Return the (x, y) coordinate for the center point of the cell that contains the specified text.  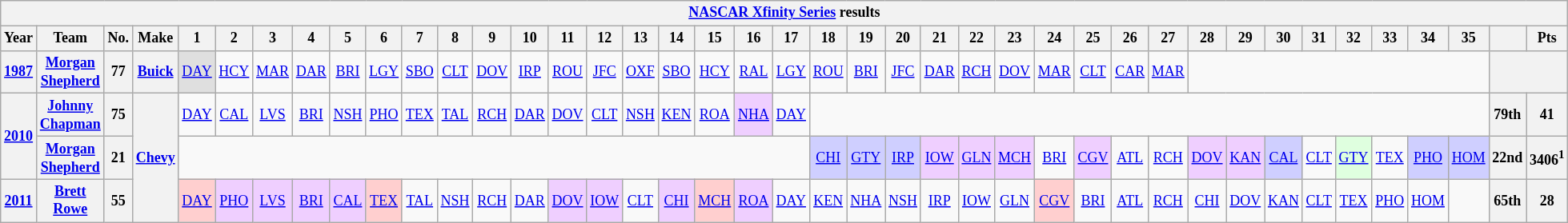
11 (567, 38)
Buick (155, 72)
7 (419, 38)
2011 (19, 201)
Johnny Chapman (70, 115)
Make (155, 38)
1987 (19, 72)
Year (19, 38)
35 (1468, 38)
27 (1169, 38)
65th (1508, 201)
22 (976, 38)
75 (118, 115)
13 (640, 38)
34 (1428, 38)
3 (273, 38)
15 (715, 38)
9 (492, 38)
32 (1353, 38)
77 (118, 72)
19 (866, 38)
18 (828, 38)
5 (347, 38)
OXF (640, 72)
2010 (19, 136)
41 (1547, 115)
33 (1390, 38)
25 (1093, 38)
55 (118, 201)
30 (1284, 38)
79th (1508, 115)
29 (1245, 38)
1 (197, 38)
17 (791, 38)
10 (530, 38)
2 (234, 38)
NASCAR Xfinity Series results (784, 13)
Chevy (155, 158)
34061 (1547, 157)
8 (455, 38)
Team (70, 38)
31 (1319, 38)
RAL (754, 72)
14 (676, 38)
4 (311, 38)
Brett Rowe (70, 201)
24 (1054, 38)
20 (903, 38)
26 (1130, 38)
12 (605, 38)
No. (118, 38)
22nd (1508, 157)
23 (1015, 38)
6 (384, 38)
CAR (1130, 72)
16 (754, 38)
Pts (1547, 38)
